Locate the cell with the specified text and output its [x, y] center coordinate. 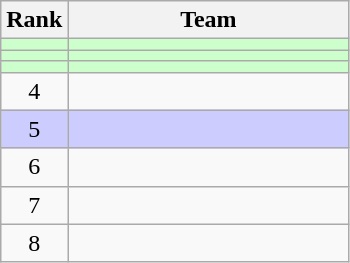
4 [34, 91]
Team [208, 20]
5 [34, 129]
7 [34, 205]
Rank [34, 20]
6 [34, 167]
8 [34, 243]
